From the cell containing the given text, extract its center point as [X, Y] coordinate. 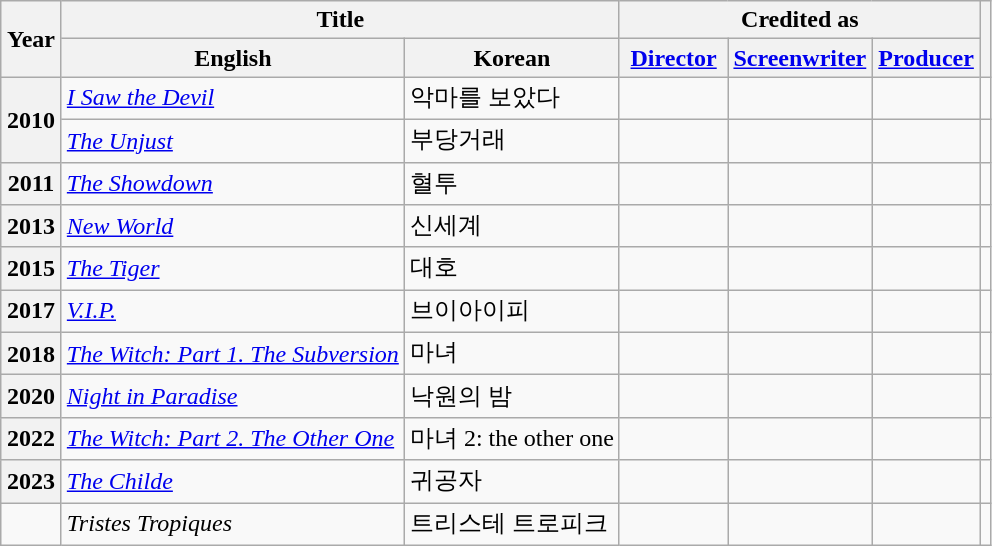
2011 [32, 184]
English [232, 58]
New World [232, 226]
2018 [32, 354]
대호 [512, 268]
The Tiger [232, 268]
신세계 [512, 226]
Screenwriter [800, 58]
귀공자 [512, 482]
I Saw the Devil [232, 98]
2020 [32, 396]
Director [674, 58]
마녀 [512, 354]
2010 [32, 120]
혈투 [512, 184]
부당거래 [512, 140]
2017 [32, 312]
2023 [32, 482]
2022 [32, 438]
마녀 2: the other one [512, 438]
트리스테 트로피크 [512, 524]
2015 [32, 268]
Producer [926, 58]
Year [32, 39]
Title [340, 20]
V.I.P. [232, 312]
Korean [512, 58]
Credited as [800, 20]
브이아이피 [512, 312]
The Unjust [232, 140]
2013 [32, 226]
낙원의 밤 [512, 396]
The Witch: Part 2. The Other One [232, 438]
Tristes Tropiques [232, 524]
Night in Paradise [232, 396]
The Childe [232, 482]
The Showdown [232, 184]
The Witch: Part 1. The Subversion [232, 354]
악마를 보았다 [512, 98]
